Provide the (X, Y) coordinate of the cell's center where the given text is located.  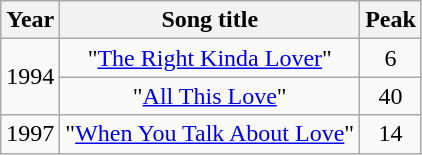
"When You Talk About Love" (210, 134)
Song title (210, 20)
6 (391, 58)
"All This Love" (210, 96)
"The Right Kinda Lover" (210, 58)
1994 (30, 77)
Year (30, 20)
40 (391, 96)
14 (391, 134)
Peak (391, 20)
1997 (30, 134)
